Scan for the cell matching the given text and deliver its (x, y) coordinate at center. 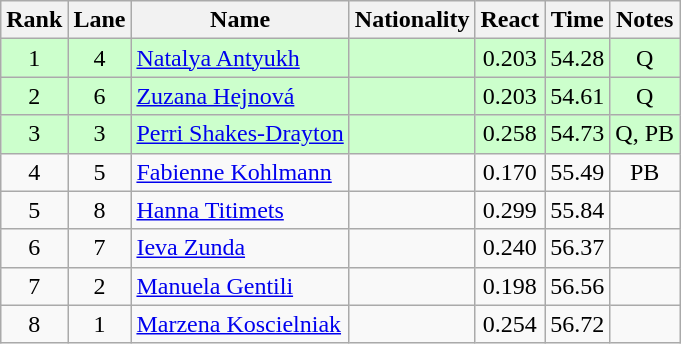
Fabienne Kohlmann (240, 172)
56.37 (578, 248)
Q, PB (645, 134)
55.49 (578, 172)
0.240 (510, 248)
54.61 (578, 96)
0.258 (510, 134)
0.170 (510, 172)
54.28 (578, 58)
PB (645, 172)
56.72 (578, 324)
55.84 (578, 210)
Marzena Koscielniak (240, 324)
Lane (100, 20)
Notes (645, 20)
0.198 (510, 286)
Ieva Zunda (240, 248)
Nationality (412, 20)
0.254 (510, 324)
Time (578, 20)
React (510, 20)
Zuzana Hejnová (240, 96)
Natalya Antyukh (240, 58)
0.299 (510, 210)
54.73 (578, 134)
Perri Shakes-Drayton (240, 134)
Hanna Titimets (240, 210)
56.56 (578, 286)
Name (240, 20)
Rank (34, 20)
Manuela Gentili (240, 286)
